Identify which cell holds the provided text, then report its (X, Y) central coordinate. 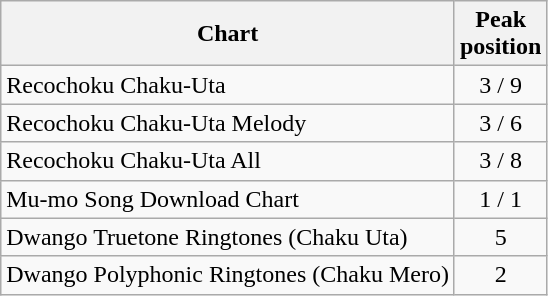
3 / 6 (500, 123)
Chart (228, 34)
3 / 9 (500, 85)
3 / 8 (500, 161)
1 / 1 (500, 199)
Recochoku Chaku-Uta All (228, 161)
2 (500, 275)
Recochoku Chaku-Uta Melody (228, 123)
Mu-mo Song Download Chart (228, 199)
5 (500, 237)
Dwango Truetone Ringtones (Chaku Uta) (228, 237)
Dwango Polyphonic Ringtones (Chaku Mero) (228, 275)
Recochoku Chaku-Uta (228, 85)
Peakposition (500, 34)
